Scan for the cell matching the given text and deliver its (x, y) coordinate at center. 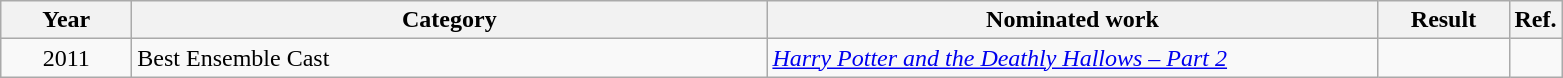
Category (450, 20)
2011 (66, 58)
Ref. (1536, 20)
Year (66, 20)
Nominated work (1072, 20)
Best Ensemble Cast (450, 58)
Harry Potter and the Deathly Hallows – Part 2 (1072, 58)
Result (1444, 20)
